Return (x, y) of the center of cell containing provided text 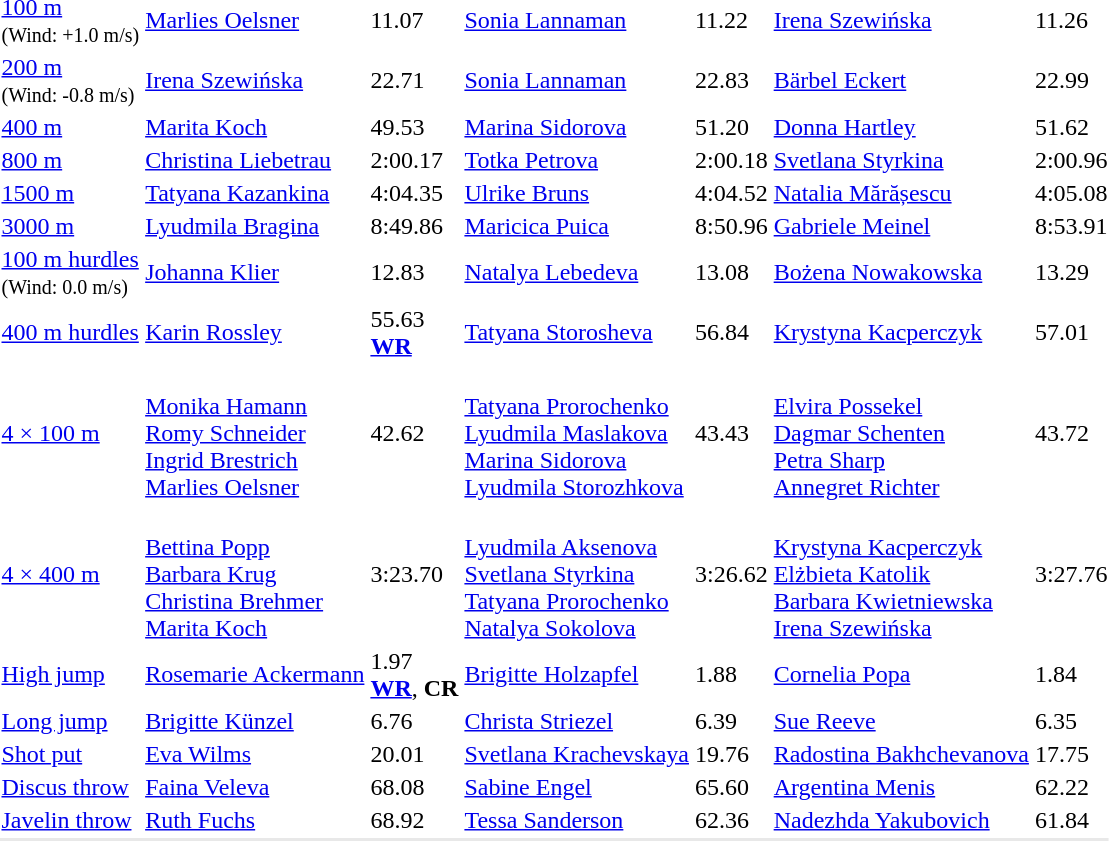
Bärbel Eckert (901, 80)
3:27.76 (1071, 574)
Brigitte Künzel (255, 721)
400 m (70, 127)
57.01 (1071, 332)
12.83 (414, 272)
8:53.91 (1071, 226)
Javelin throw (70, 820)
Cornelia Popa (901, 674)
22.71 (414, 80)
800 m (70, 160)
Svetlana Styrkina (901, 160)
3000 m (70, 226)
Tatyana Storosheva (577, 332)
2:00.18 (731, 160)
61.84 (1071, 820)
Eva Wilms (255, 754)
43.72 (1071, 433)
22.99 (1071, 80)
62.36 (731, 820)
1.84 (1071, 674)
Tessa Sanderson (577, 820)
4:04.52 (731, 193)
Natalya Lebedeva (577, 272)
Brigitte Holzapfel (577, 674)
55.63WR (414, 332)
Karin Rossley (255, 332)
1.88 (731, 674)
Nadezhda Yakubovich (901, 820)
High jump (70, 674)
Krystyna KacperczykElżbieta KatolikBarbara KwietniewskaIrena Szewińska (901, 574)
13.08 (731, 272)
4 × 400 m (70, 574)
Bożena Nowakowska (901, 272)
6.39 (731, 721)
68.08 (414, 787)
Marita Koch (255, 127)
2:00.17 (414, 160)
Krystyna Kacperczyk (901, 332)
17.75 (1071, 754)
8:49.86 (414, 226)
Johanna Klier (255, 272)
4:04.35 (414, 193)
Monika HamannRomy SchneiderIngrid BrestrichMarlies Oelsner (255, 433)
51.20 (731, 127)
Natalia Mărășescu (901, 193)
400 m hurdles (70, 332)
49.53 (414, 127)
Rosemarie Ackermann (255, 674)
1.97WR, CR (414, 674)
Ruth Fuchs (255, 820)
Sue Reeve (901, 721)
200 m(Wind: -0.8 m/s) (70, 80)
Tatyana Kazankina (255, 193)
Sonia Lannaman (577, 80)
4 × 100 m (70, 433)
Christa Striezel (577, 721)
65.60 (731, 787)
1500 m (70, 193)
Lyudmila Bragina (255, 226)
68.92 (414, 820)
Elvira PossekelDagmar SchentenPetra SharpAnnegret Richter (901, 433)
Totka Petrova (577, 160)
3:26.62 (731, 574)
Bettina PoppBarbara KrugChristina BrehmerMarita Koch (255, 574)
Lyudmila AksenovaSvetlana StyrkinaTatyana ProrochenkoNatalya Sokolova (577, 574)
4:05.08 (1071, 193)
51.62 (1071, 127)
20.01 (414, 754)
2:00.96 (1071, 160)
13.29 (1071, 272)
6.35 (1071, 721)
56.84 (731, 332)
Christina Liebetrau (255, 160)
Marina Sidorova (577, 127)
Sabine Engel (577, 787)
43.43 (731, 433)
8:50.96 (731, 226)
19.76 (731, 754)
Faina Veleva (255, 787)
Discus throw (70, 787)
Maricica Puica (577, 226)
100 m hurdles(Wind: 0.0 m/s) (70, 272)
Gabriele Meinel (901, 226)
Svetlana Krachevskaya (577, 754)
Argentina Menis (901, 787)
3:23.70 (414, 574)
Donna Hartley (901, 127)
Radostina Bakhchevanova (901, 754)
6.76 (414, 721)
Irena Szewińska (255, 80)
22.83 (731, 80)
42.62 (414, 433)
Shot put (70, 754)
Tatyana ProrochenkoLyudmila MaslakovaMarina SidorovaLyudmila Storozhkova (577, 433)
62.22 (1071, 787)
Long jump (70, 721)
Ulrike Bruns (577, 193)
